Return the (X, Y) coordinate for the center point of the cell that contains the specified text.  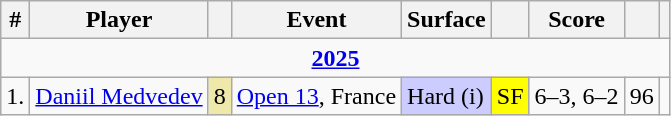
2025 (336, 58)
96 (642, 96)
Hard (i) (447, 96)
Surface (447, 20)
Daniil Medvedev (119, 96)
Score (576, 20)
6–3, 6–2 (576, 96)
Player (119, 20)
Event (316, 20)
Open 13, France (316, 96)
SF (510, 96)
1. (16, 96)
# (16, 20)
8 (220, 96)
